Output the (X, Y) coordinate of the center of the cell containing the given text.  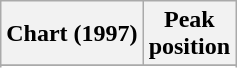
Chart (1997) (72, 34)
Peakposition (189, 34)
